Output the (X, Y) coordinate of the center of the cell containing the given text.  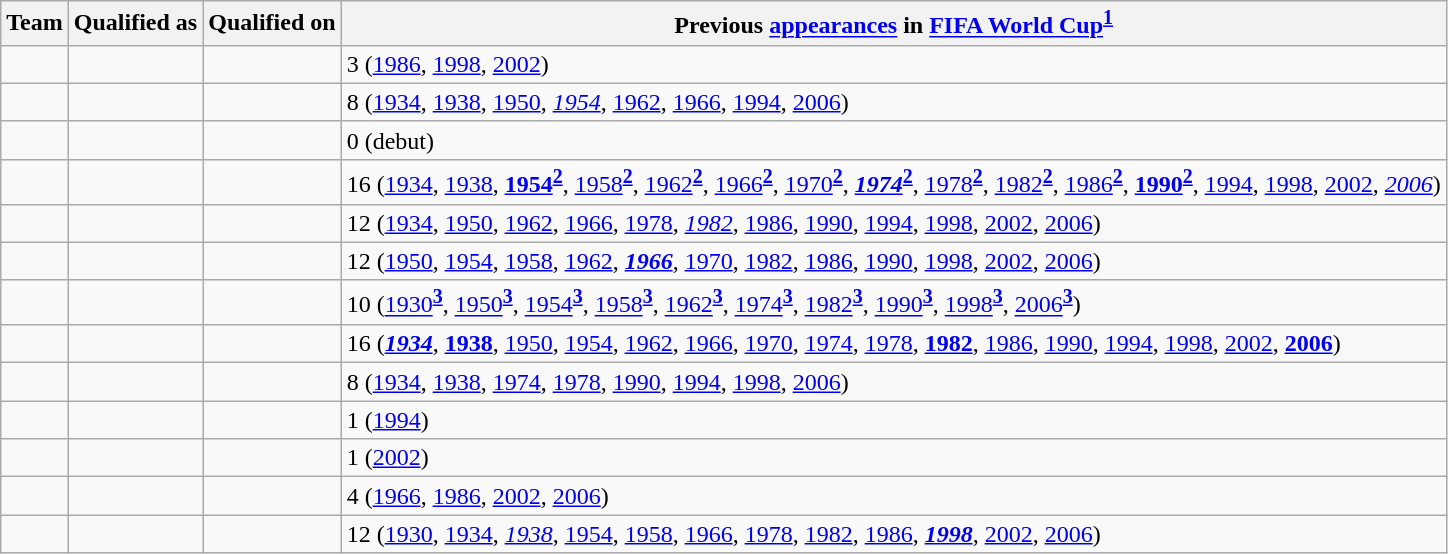
4 (1966, 1986, 2002, 2006) (894, 496)
Qualified on (272, 24)
0 (debut) (894, 140)
1 (2002) (894, 458)
Qualified as (135, 24)
10 (19303, 19503, 19543, 19583, 19623, 19743, 19823, 19903, 19983, 20063) (894, 302)
Team (35, 24)
3 (1986, 1998, 2002) (894, 64)
16 (1934, 1938, 19542, 19582, 19622, 19662, 19702, 19742, 19782, 19822, 19862, 19902, 1994, 1998, 2002, 2006) (894, 182)
12 (1934, 1950, 1962, 1966, 1978, 1982, 1986, 1990, 1994, 1998, 2002, 2006) (894, 223)
1 (1994) (894, 420)
12 (1950, 1954, 1958, 1962, 1966, 1970, 1982, 1986, 1990, 1998, 2002, 2006) (894, 261)
8 (1934, 1938, 1974, 1978, 1990, 1994, 1998, 2006) (894, 382)
12 (1930, 1934, 1938, 1954, 1958, 1966, 1978, 1982, 1986, 1998, 2002, 2006) (894, 534)
Previous appearances in FIFA World Cup1 (894, 24)
16 (1934, 1938, 1950, 1954, 1962, 1966, 1970, 1974, 1978, 1982, 1986, 1990, 1994, 1998, 2002, 2006) (894, 344)
8 (1934, 1938, 1950, 1954, 1962, 1966, 1994, 2006) (894, 102)
